Capture the cell that displays the provided text and extract its [X, Y] central coordinate. 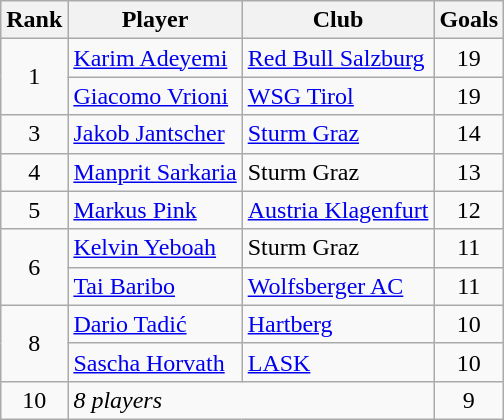
5 [34, 210]
1 [34, 77]
Dario Tadić [155, 324]
8 players [251, 400]
Manprit Sarkaria [155, 172]
Goals [469, 20]
13 [469, 172]
4 [34, 172]
Giacomo Vrioni [155, 96]
Red Bull Salzburg [338, 58]
Markus Pink [155, 210]
Wolfsberger AC [338, 286]
9 [469, 400]
Rank [34, 20]
Tai Baribo [155, 286]
6 [34, 267]
LASK [338, 362]
14 [469, 134]
12 [469, 210]
WSG Tirol [338, 96]
Jakob Jantscher [155, 134]
8 [34, 343]
Austria Klagenfurt [338, 210]
Sascha Horvath [155, 362]
Kelvin Yeboah [155, 248]
Karim Adeyemi [155, 58]
Club [338, 20]
3 [34, 134]
Hartberg [338, 324]
Player [155, 20]
